Output the [X, Y] coordinate of the center of the cell containing the given text.  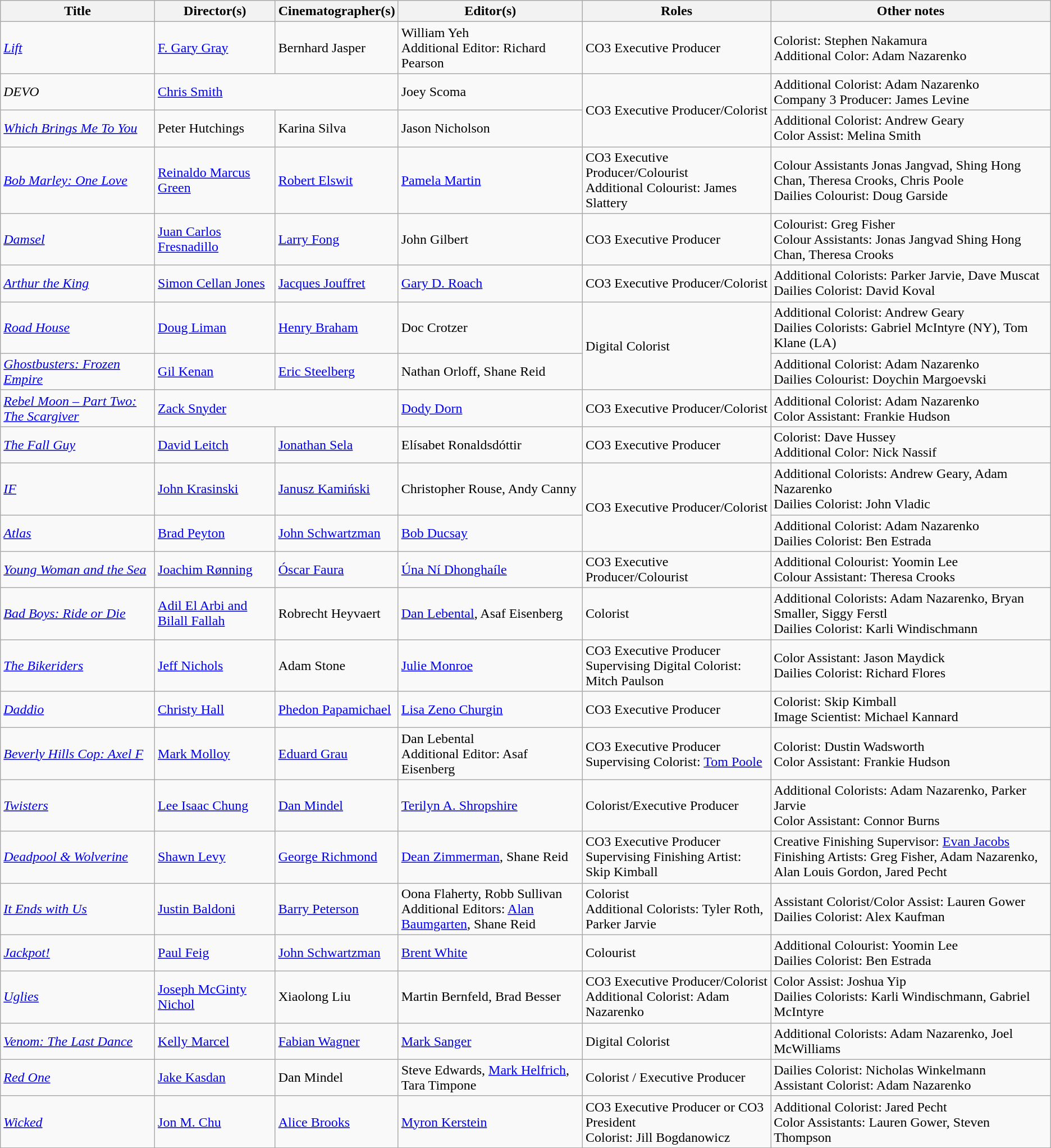
Eduard Grau [337, 754]
Lift [77, 48]
Kelly Marcel [216, 1041]
Karina Silva [337, 128]
Color Assistant: Jason MaydickDailies Colorist: Richard Flores [911, 666]
Red One [77, 1077]
Editor(s) [490, 11]
Doug Liman [216, 327]
Robrecht Heyvaert [337, 614]
CO3 Executive ProducerSupervising Digital Colorist: Mitch Paulson [676, 666]
Cinematographer(s) [337, 11]
Julie Monroe [490, 666]
John Krasinski [216, 489]
CO3 Executive Producer/ColoristAdditional Colorist: Adam Nazarenko [676, 997]
Colorist: Dustin WadsworthColor Assistant: Frankie Hudson [911, 754]
Adam Stone [337, 666]
The Fall Guy [77, 445]
Gil Kenan [216, 372]
Atlas [77, 532]
Úna Ní Dhonghaíle [490, 570]
John Gilbert [490, 239]
Color Assist: Joshua YipDailies Colorists: Karli Windischmann, Gabriel McIntyre [911, 997]
ColoristAdditional Colorists: Tyler Roth, Parker Jarvie [676, 909]
Colorist/Executive Producer [676, 805]
Additional Colorists: Parker Jarvie, Dave MuscatDailies Colorist: David Koval [911, 283]
Colorist: Skip KimballImage Scientist: Michael Kannard [911, 710]
Justin Baldoni [216, 909]
Brent White [490, 953]
Dan LebentalAdditional Editor: Asaf Eisenberg [490, 754]
Deadpool & Wolverine [77, 857]
Ghostbusters: Frozen Empire [77, 372]
Additional Colorists: Adam Nazarenko, Joel McWilliams [911, 1041]
Phedon Papamichael [337, 710]
The Bikeriders [77, 666]
CO3 Executive Producer or CO3 PresidentColorist: Jill Bogdanowicz [676, 1122]
David Leitch [216, 445]
Jacques Jouffret [337, 283]
Doc Crotzer [490, 327]
Jon M. Chu [216, 1122]
Lisa Zeno Churgin [490, 710]
CO3 Executive Producer/Colourist [676, 570]
Lee Isaac Chung [216, 805]
Additional Colorist: Andrew GearyColor Assist: Melina Smith [911, 128]
Fabian Wagner [337, 1041]
Jonathan Sela [337, 445]
Larry Fong [337, 239]
Title [77, 11]
Bad Boys: Ride or Die [77, 614]
Additional Colorists: Adam Nazarenko, Bryan Smaller, Siggy FerstlDailies Colorist: Karli Windischmann [911, 614]
Eric Steelberg [337, 372]
Additional Colorist: Andrew GearyDailies Colorists: Gabriel McIntyre (NY), Tom Klane (LA) [911, 327]
Martin Bernfeld, Brad Besser [490, 997]
Additional Colourist: Yoomin LeeDailies Colorist: Ben Estrada [911, 953]
Arthur the King [77, 283]
Zack Snyder [277, 408]
George Richmond [337, 857]
Jackpot! [77, 953]
Bob Marley: One Love [77, 180]
Óscar Faura [337, 570]
Uglies [77, 997]
Venom: The Last Dance [77, 1041]
Rebel Moon – Part Two: The Scargiver [77, 408]
Colorist / Executive Producer [676, 1077]
Robert Elswit [337, 180]
Joey Scoma [490, 92]
Oona Flaherty, Robb SullivanAdditional Editors: Alan Baumgarten, Shane Reid [490, 909]
F. Gary Gray [216, 48]
Additional Colorists: Adam Nazarenko, Parker JarvieColor Assistant: Connor Burns [911, 805]
Additional Colourist: Yoomin LeeColour Assistant: Theresa Crooks [911, 570]
Joseph McGinty Nichol [216, 997]
Colourist: Greg FisherColour Assistants: Jonas Jangvad Shing Hong Chan, Theresa Crooks [911, 239]
CO3 Executive Producer/ColouristAdditional Colourist: James Slattery [676, 180]
Juan Carlos Fresnadillo [216, 239]
Reinaldo Marcus Green [216, 180]
Jake Kasdan [216, 1077]
Colour Assistants Jonas Jangvad, Shing Hong Chan, Theresa Crooks, Chris PooleDailies Colourist: Doug Garside [911, 180]
Chris Smith [277, 92]
Additional Colorist: Adam NazarenkoColor Assistant: Frankie Hudson [911, 408]
Additional Colorist: Jared PechtColor Assistants: Lauren Gower, Steven Thompson [911, 1122]
Alice Brooks [337, 1122]
Janusz Kamiński [337, 489]
Christopher Rouse, Andy Canny [490, 489]
Colorist [676, 614]
Joachim Rønning [216, 570]
Adil El Arbi and Bilall Fallah [216, 614]
Colourist [676, 953]
Paul Feig [216, 953]
Other notes [911, 11]
Damsel [77, 239]
Henry Braham [337, 327]
Assistant Colorist/Color Assist: Lauren GowerDailies Colorist: Alex Kaufman [911, 909]
Brad Peyton [216, 532]
Dailies Colorist: Nicholas WinkelmannAssistant Colorist: Adam Nazarenko [911, 1077]
Mark Molloy [216, 754]
Dean Zimmerman, Shane Reid [490, 857]
Jason Nicholson [490, 128]
Director(s) [216, 11]
Pamela Martin [490, 180]
Dody Dorn [490, 408]
Bernhard Jasper [337, 48]
Nathan Orloff, Shane Reid [490, 372]
Steve Edwards, Mark Helfrich, Tara Timpone [490, 1077]
CO3 Executive ProducerSupervising Finishing Artist: Skip Kimball [676, 857]
Which Brings Me To You [77, 128]
Simon Cellan Jones [216, 283]
Additional Colorist: Adam NazarenkoDailies Colorist: Ben Estrada [911, 532]
Wicked [77, 1122]
Shawn Levy [216, 857]
Additional Colorist: Adam NazarenkoDailies Colourist: Doychin Margoevski [911, 372]
Colorist: Stephen NakamuraAdditional Color: Adam Nazarenko [911, 48]
Roles [676, 11]
Additional Colorists: Andrew Geary, Adam NazarenkoDailies Colorist: John Vladic [911, 489]
Creative Finishing Supervisor: Evan JacobsFinishing Artists: Greg Fisher, Adam Nazarenko, Alan Louis Gordon, Jared Pecht [911, 857]
Christy Hall [216, 710]
It Ends with Us [77, 909]
Gary D. Roach [490, 283]
IF [77, 489]
Jeff Nichols [216, 666]
Daddio [77, 710]
Road House [77, 327]
Additional Colorist: Adam NazarenkoCompany 3 Producer: James Levine [911, 92]
Colorist: Dave HusseyAdditional Color: Nick Nassif [911, 445]
Dan Lebental, Asaf Eisenberg [490, 614]
Peter Hutchings [216, 128]
Terilyn A. Shropshire [490, 805]
Elísabet Ronaldsdóttir [490, 445]
Beverly Hills Cop: Axel F [77, 754]
Young Woman and the Sea [77, 570]
Bob Ducsay [490, 532]
Myron Kerstein [490, 1122]
Mark Sanger [490, 1041]
Twisters [77, 805]
CO3 Executive ProducerSupervising Colorist: Tom Poole [676, 754]
DEVO [77, 92]
William YehAdditional Editor: Richard Pearson [490, 48]
Xiaolong Liu [337, 997]
Barry Peterson [337, 909]
